Find where the given text appears and provide that cell's center as (x, y) coordinate. 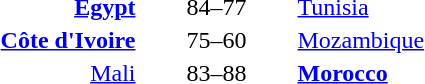
75–60 (216, 40)
